Provide the (x, y) coordinate of the cell's center where the given text is located.  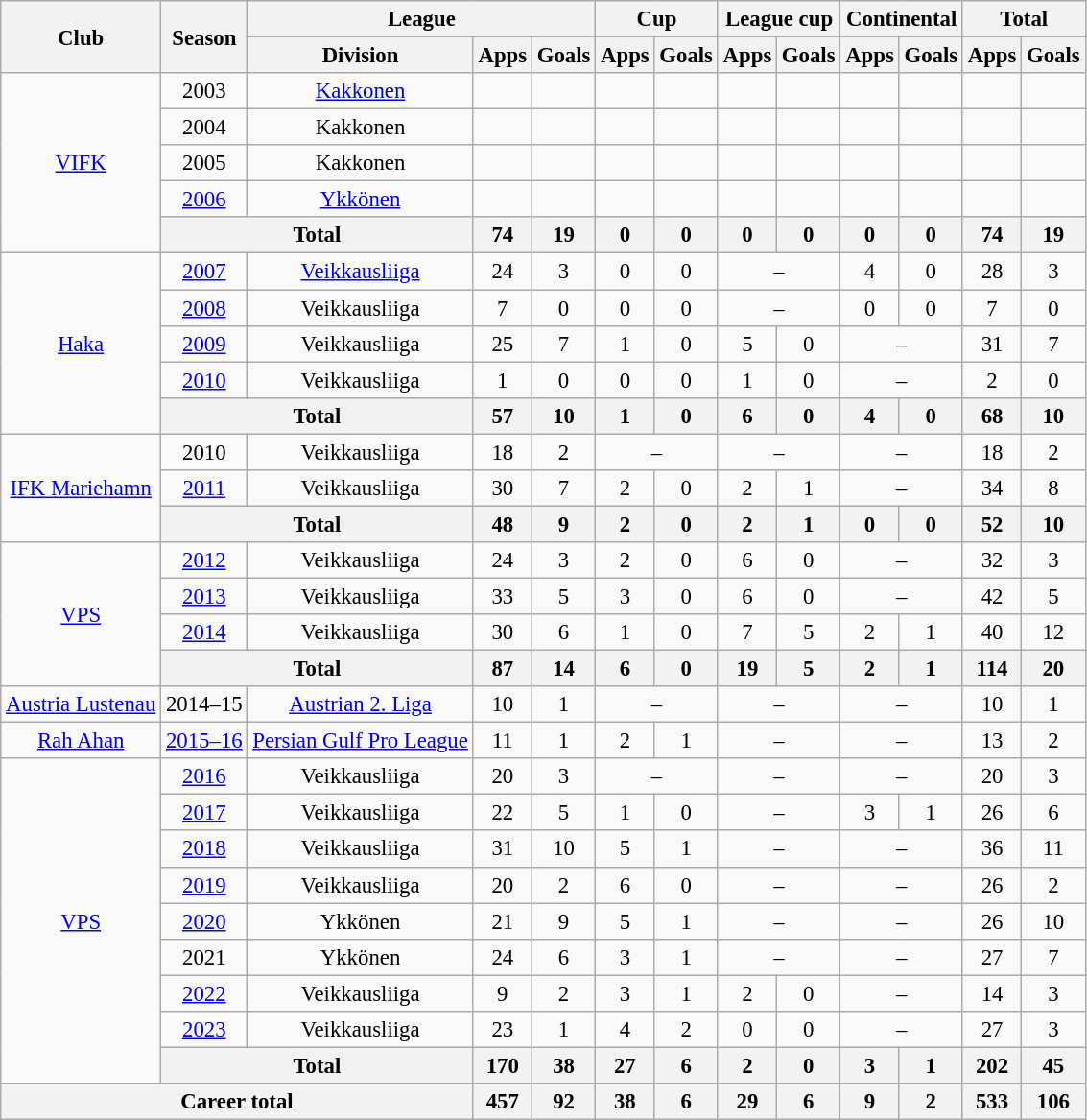
Division (361, 56)
106 (1053, 1102)
87 (503, 669)
52 (992, 524)
2007 (204, 272)
2003 (204, 91)
36 (992, 849)
57 (503, 416)
2012 (204, 560)
2021 (204, 957)
Haka (81, 344)
533 (992, 1102)
2009 (204, 344)
2019 (204, 885)
114 (992, 669)
2018 (204, 849)
48 (503, 524)
13 (992, 741)
45 (1053, 1065)
2015–16 (204, 741)
Austrian 2. Liga (361, 704)
League (422, 19)
2014–15 (204, 704)
22 (503, 813)
Persian Gulf Pro League (361, 741)
2004 (204, 128)
21 (503, 921)
34 (992, 489)
25 (503, 344)
Austria Lustenau (81, 704)
42 (992, 596)
2013 (204, 596)
170 (503, 1065)
32 (992, 560)
202 (992, 1065)
VIFK (81, 163)
Continental (902, 19)
12 (1053, 632)
IFK Mariehamn (81, 488)
Cup (657, 19)
2020 (204, 921)
Club (81, 36)
2023 (204, 1030)
Career total (237, 1102)
2011 (204, 489)
2016 (204, 776)
33 (503, 596)
40 (992, 632)
457 (503, 1102)
Season (204, 36)
2014 (204, 632)
Rah Ahan (81, 741)
2006 (204, 200)
23 (503, 1030)
29 (746, 1102)
2017 (204, 813)
2022 (204, 993)
92 (563, 1102)
2005 (204, 163)
28 (992, 272)
8 (1053, 489)
2008 (204, 308)
68 (992, 416)
League cup (779, 19)
